Search for the cell housing the specified text and yield its (X, Y) center coordinate. 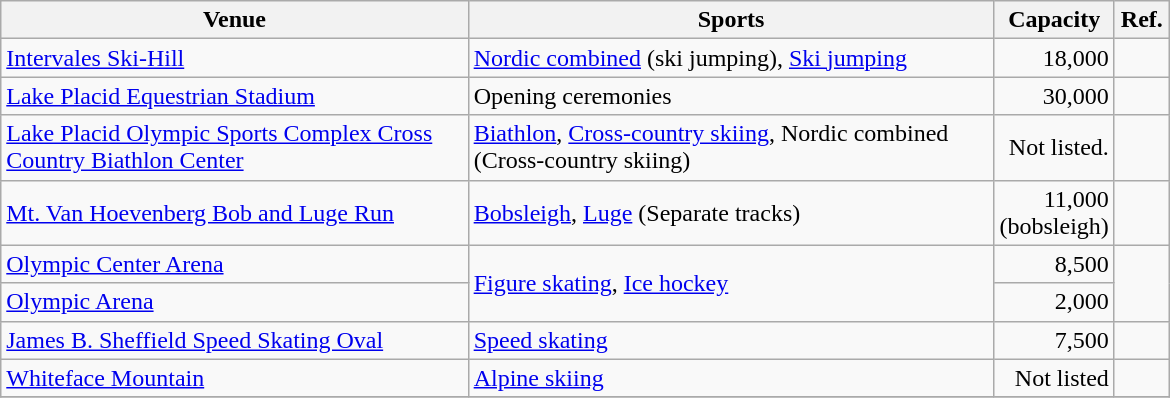
Whiteface Mountain (234, 378)
Not listed. (1054, 148)
Not listed (1054, 378)
Sports (731, 20)
30,000 (1054, 96)
Lake Placid Equestrian Stadium (234, 96)
Biathlon, Cross-country skiing, Nordic combined (Cross-country skiing) (731, 148)
Mt. Van Hoevenberg Bob and Luge Run (234, 212)
Intervales Ski-Hill (234, 58)
Figure skating, Ice hockey (731, 283)
Ref. (1142, 20)
Olympic Center Arena (234, 264)
Speed skating (731, 340)
Opening ceremonies (731, 96)
8,500 (1054, 264)
11,000 (bobsleigh) (1054, 212)
Alpine skiing (731, 378)
Nordic combined (ski jumping), Ski jumping (731, 58)
18,000 (1054, 58)
Lake Placid Olympic Sports Complex Cross Country Biathlon Center (234, 148)
2,000 (1054, 302)
Venue (234, 20)
Bobsleigh, Luge (Separate tracks) (731, 212)
Olympic Arena (234, 302)
7,500 (1054, 340)
James B. Sheffield Speed Skating Oval (234, 340)
Capacity (1054, 20)
